Output the (x, y) coordinate of the center of the cell containing the given text.  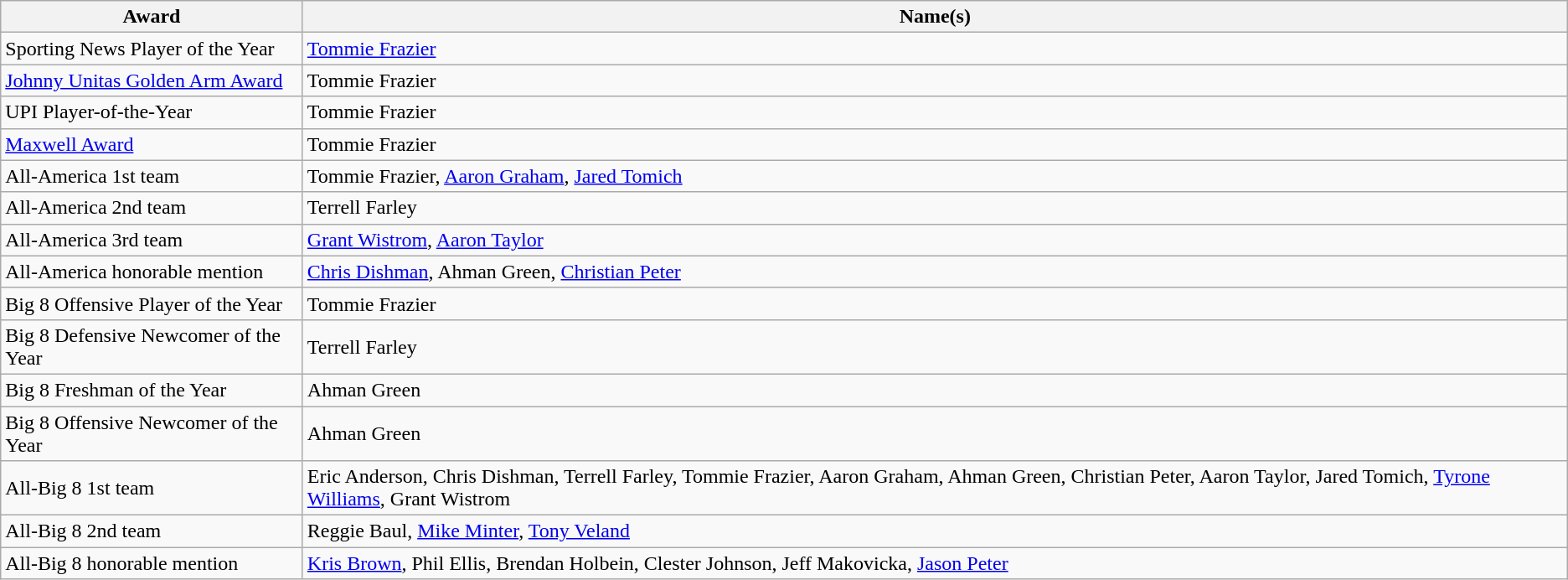
Tommie Frazier, Aaron Graham, Jared Tomich (935, 176)
All-Big 8 honorable mention (152, 563)
All-America 1st team (152, 176)
Johnny Unitas Golden Arm Award (152, 80)
Grant Wistrom, Aaron Taylor (935, 240)
Kris Brown, Phil Ellis, Brendan Holbein, Clester Johnson, Jeff Makovicka, Jason Peter (935, 563)
Chris Dishman, Ahman Green, Christian Peter (935, 272)
Big 8 Defensive Newcomer of the Year (152, 347)
Award (152, 17)
Big 8 Offensive Player of the Year (152, 303)
All-Big 8 2nd team (152, 531)
Maxwell Award (152, 144)
Big 8 Offensive Newcomer of the Year (152, 432)
All-America 2nd team (152, 208)
Sporting News Player of the Year (152, 49)
Reggie Baul, Mike Minter, Tony Veland (935, 531)
UPI Player-of-the-Year (152, 112)
All-America honorable mention (152, 272)
Name(s) (935, 17)
All-Big 8 1st team (152, 488)
All-America 3rd team (152, 240)
Big 8 Freshman of the Year (152, 390)
